Capture the cell that displays the provided text and extract its (X, Y) central coordinate. 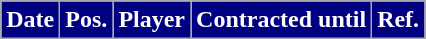
Player (152, 20)
Contracted until (282, 20)
Pos. (86, 20)
Date (30, 20)
Ref. (398, 20)
